Determine the (X, Y) coordinate at the center of the cell enclosing the given text.  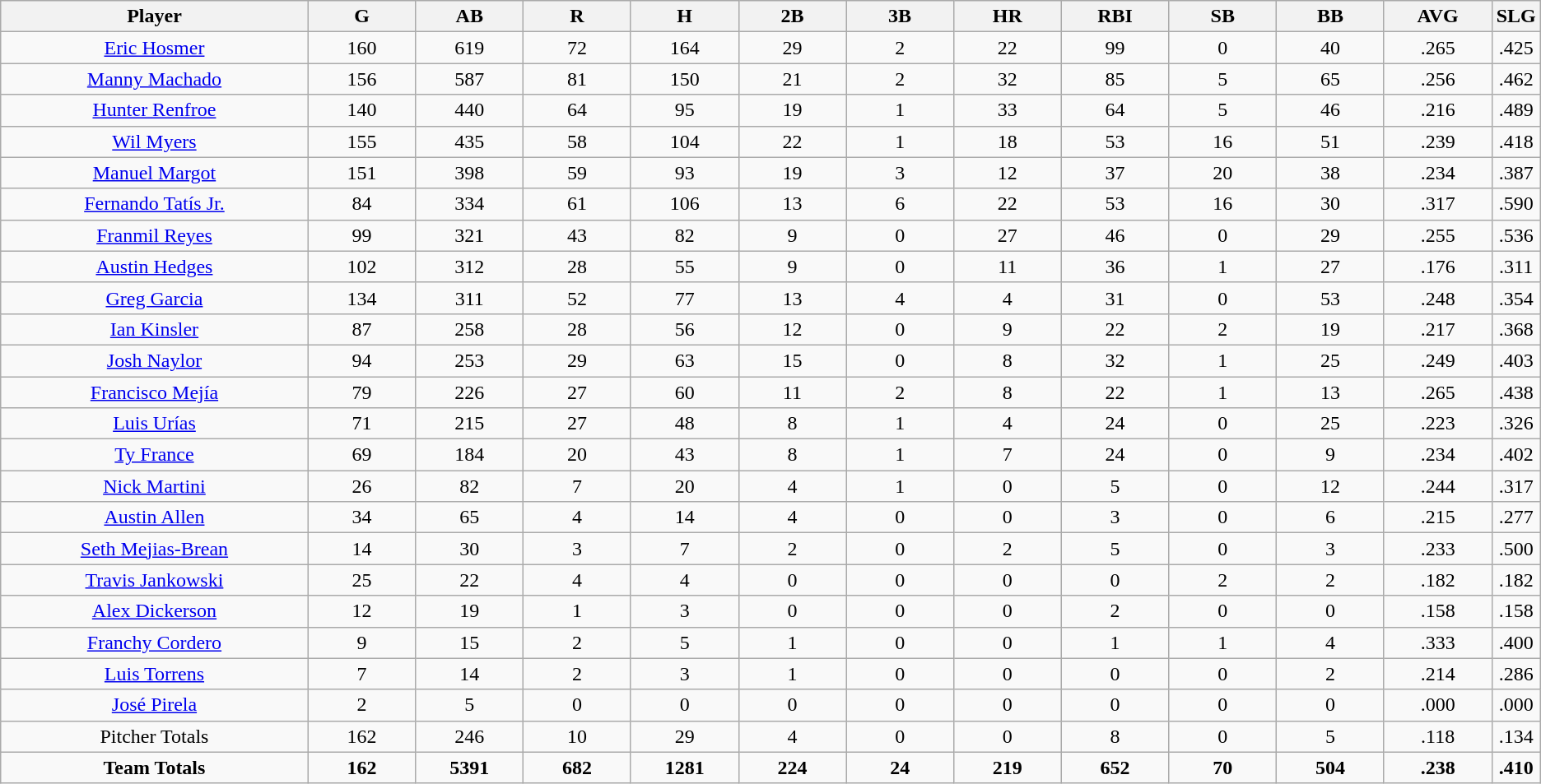
Team Totals (155, 768)
.462 (1516, 79)
258 (469, 329)
21 (792, 79)
40 (1330, 48)
.489 (1516, 110)
.238 (1437, 768)
Greg Garcia (155, 298)
55 (685, 267)
.134 (1516, 736)
.244 (1437, 486)
AB (469, 16)
93 (685, 173)
.400 (1516, 643)
5391 (469, 768)
Manny Machado (155, 79)
1281 (685, 768)
321 (469, 235)
.255 (1437, 235)
36 (1115, 267)
38 (1330, 173)
Pitcher Totals (155, 736)
140 (362, 110)
311 (469, 298)
SLG (1516, 16)
70 (1223, 768)
63 (685, 360)
.438 (1516, 392)
.249 (1437, 360)
AVG (1437, 16)
.118 (1437, 736)
Franchy Cordero (155, 643)
60 (685, 392)
619 (469, 48)
Fernando Tatís Jr. (155, 204)
398 (469, 173)
.402 (1516, 455)
31 (1115, 298)
H (685, 16)
104 (685, 141)
José Pirela (155, 705)
Josh Naylor (155, 360)
184 (469, 455)
Francisco Mejía (155, 392)
87 (362, 329)
435 (469, 141)
151 (362, 173)
Seth Mejias-Brean (155, 549)
156 (362, 79)
Ian Kinsler (155, 329)
.223 (1437, 424)
71 (362, 424)
.256 (1437, 79)
3B (901, 16)
246 (469, 736)
440 (469, 110)
58 (578, 141)
312 (469, 267)
155 (362, 141)
G (362, 16)
.215 (1437, 517)
52 (578, 298)
587 (469, 79)
215 (469, 424)
.326 (1516, 424)
.248 (1437, 298)
.333 (1437, 643)
.176 (1437, 267)
.286 (1516, 674)
.536 (1516, 235)
SB (1223, 16)
Eric Hosmer (155, 48)
253 (469, 360)
95 (685, 110)
.277 (1516, 517)
BB (1330, 16)
37 (1115, 173)
Nick Martini (155, 486)
69 (362, 455)
.217 (1437, 329)
150 (685, 79)
160 (362, 48)
Alex Dickerson (155, 611)
334 (469, 204)
85 (1115, 79)
Hunter Renfroe (155, 110)
RBI (1115, 16)
2B (792, 16)
34 (362, 517)
72 (578, 48)
652 (1115, 768)
.354 (1516, 298)
Austin Allen (155, 517)
.590 (1516, 204)
Manuel Margot (155, 173)
33 (1008, 110)
.216 (1437, 110)
504 (1330, 768)
18 (1008, 141)
.403 (1516, 360)
Ty France (155, 455)
102 (362, 267)
224 (792, 768)
219 (1008, 768)
134 (362, 298)
Luis Urías (155, 424)
682 (578, 768)
.311 (1516, 267)
84 (362, 204)
.233 (1437, 549)
106 (685, 204)
HR (1008, 16)
.425 (1516, 48)
Travis Jankowski (155, 580)
.500 (1516, 549)
.418 (1516, 141)
26 (362, 486)
94 (362, 360)
Wil Myers (155, 141)
164 (685, 48)
79 (362, 392)
R (578, 16)
.410 (1516, 768)
59 (578, 173)
Luis Torrens (155, 674)
.387 (1516, 173)
.239 (1437, 141)
Austin Hedges (155, 267)
51 (1330, 141)
.214 (1437, 674)
81 (578, 79)
Franmil Reyes (155, 235)
61 (578, 204)
226 (469, 392)
.368 (1516, 329)
56 (685, 329)
Player (155, 16)
10 (578, 736)
48 (685, 424)
77 (685, 298)
